Pinpoint the cell where the given text exists, returning its [X, Y] midpoint coordinate. 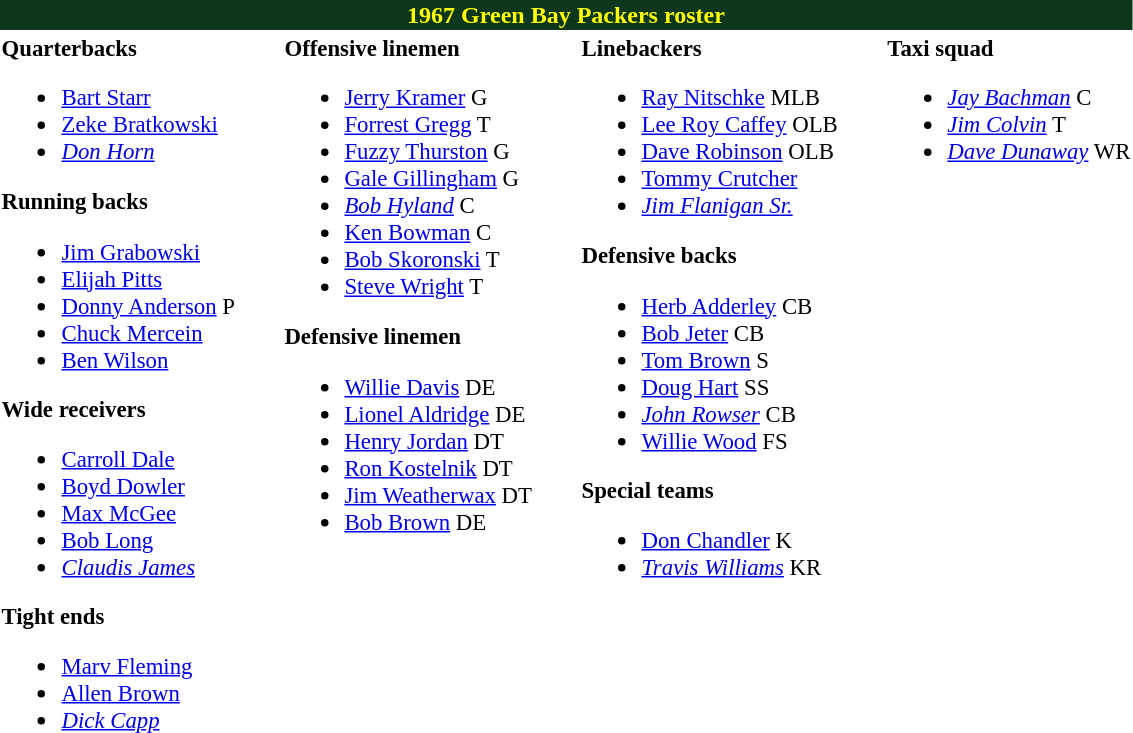
1967 Green Bay Packers roster [566, 15]
